Locate the cell with the specified text and output its (x, y) center coordinate. 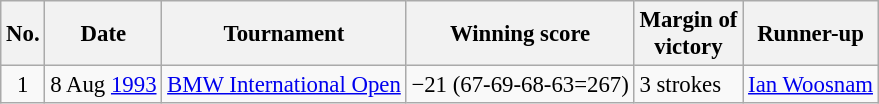
3 strokes (688, 85)
Margin ofvictory (688, 34)
Winning score (520, 34)
BMW International Open (284, 85)
−21 (67-69-68-63=267) (520, 85)
No. (23, 34)
8 Aug 1993 (104, 85)
Date (104, 34)
1 (23, 85)
Ian Woosnam (811, 85)
Tournament (284, 34)
Runner-up (811, 34)
